Provide the (x, y) coordinate of the cell's center where the given text is located.  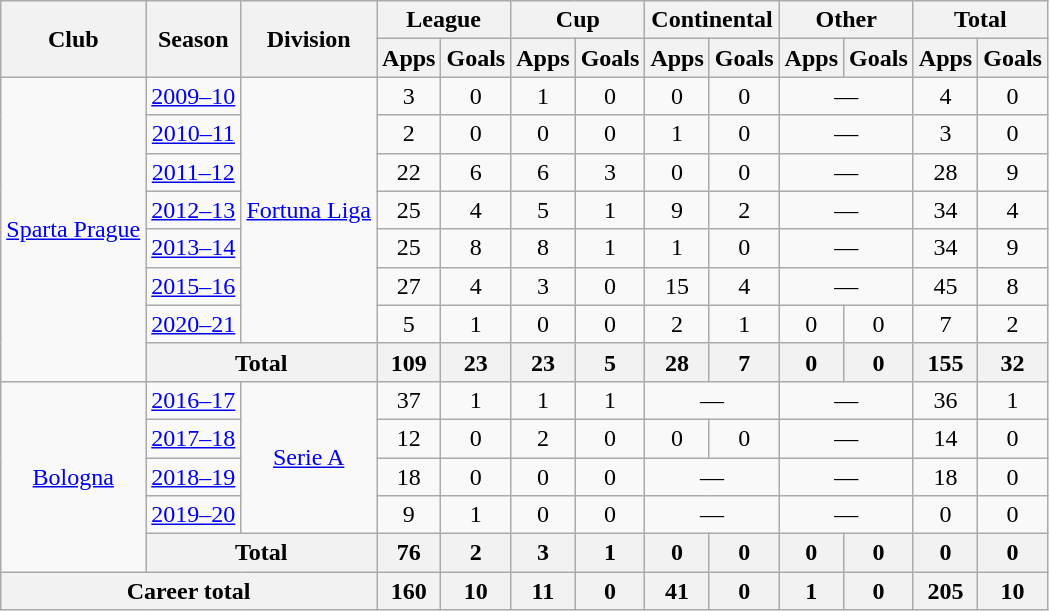
15 (677, 286)
205 (945, 591)
27 (409, 286)
76 (409, 553)
37 (409, 400)
160 (409, 591)
2016–17 (194, 400)
41 (677, 591)
Cup (578, 20)
109 (409, 362)
11 (543, 591)
2017–18 (194, 438)
Division (309, 39)
14 (945, 438)
Fortuna Liga (309, 210)
Season (194, 39)
36 (945, 400)
22 (409, 172)
Serie A (309, 457)
12 (409, 438)
Bologna (74, 476)
2009–10 (194, 96)
League (444, 20)
Sparta Prague (74, 229)
45 (945, 286)
Career total (189, 591)
32 (1013, 362)
2011–12 (194, 172)
2018–19 (194, 477)
2013–14 (194, 248)
2020–21 (194, 324)
155 (945, 362)
2019–20 (194, 515)
2015–16 (194, 286)
2012–13 (194, 210)
Continental (712, 20)
Club (74, 39)
2010–11 (194, 134)
Other (846, 20)
